Identify which cell holds the provided text, then report its [x, y] central coordinate. 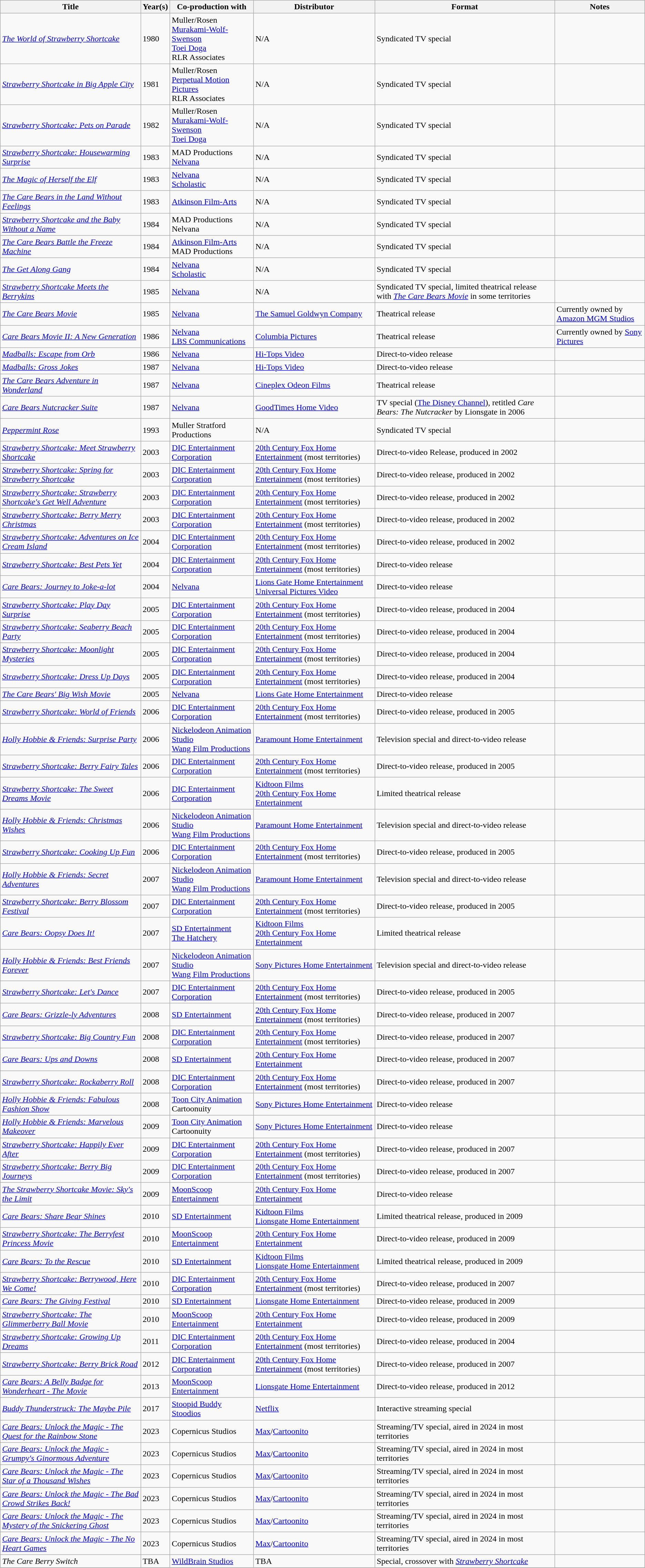
2017 [155, 1409]
Lions Gate Home Entertainment [314, 694]
Muller/RosenMurakami-Wolf-SwensonToei DogaRLR Associates [212, 39]
Strawberry Shortcake: Berry Big Journeys [71, 1172]
Strawberry Shortcake: Let's Dance [71, 992]
Strawberry Shortcake: Berry Fairy Tales [71, 766]
Strawberry Shortcake: Berry Merry Christmas [71, 520]
Strawberry Shortcake Meets the Berrykins [71, 292]
Holly Hobbie & Friends: Surprise Party [71, 739]
Distributor [314, 7]
2012 [155, 1364]
Year(s) [155, 7]
Strawberry Shortcake: The Glimmerberry Ball Movie [71, 1319]
Strawberry Shortcake: Housewarming Surprise [71, 157]
Special, crossover with Strawberry Shortcake [465, 1561]
Care Bears: Unlock the Magic - The Mystery of the Snickering Ghost [71, 1521]
Care Bears: Unlock the Magic - The Star of a Thousand Wishes [71, 1476]
Currently owned by Amazon MGM Studios [600, 314]
Buddy Thunderstruck: The Maybe Pile [71, 1409]
Care Bears: The Giving Festival [71, 1301]
GoodTimes Home Video [314, 407]
Muller/RosenMurakami-Wolf-SwensonToei Doga [212, 125]
Currently owned by Sony Pictures [600, 336]
The Magic of Herself the Elf [71, 179]
The Care Bears Adventure in Wonderland [71, 385]
Strawberry Shortcake: The Berryfest Princess Movie [71, 1239]
Care Bears: Unlock the Magic - The Quest for the Rainbow Stone [71, 1431]
Care Bears: Share Bear Shines [71, 1216]
Care Bears: Unlock the Magic - The No Heart Games [71, 1543]
Care Bears: Unlock the Magic - The Bad Crowd Strikes Back! [71, 1498]
Co-production with [212, 7]
Holly Hobbie & Friends: Fabulous Fashion Show [71, 1104]
TV special (The Disney Channel), retitled Care Bears: The Nutcracker by Lionsgate in 2006 [465, 407]
2011 [155, 1341]
Notes [600, 7]
Strawberry Shortcake: Berry Blossom Festival [71, 906]
1982 [155, 125]
Peppermint Rose [71, 430]
Strawberry Shortcake: Best Pets Yet [71, 564]
Strawberry Shortcake: Cooking Up Fun [71, 852]
Strawberry Shortcake: Seaberry Beach Party [71, 631]
1980 [155, 39]
Care Bears: Ups and Downs [71, 1059]
WildBrain Studios [212, 1561]
Care Bears: To the Rescue [71, 1261]
Strawberry Shortcake: The Sweet Dreams Movie [71, 793]
Care Bears: Grizzle-ly Adventures [71, 1015]
The Get Along Gang [71, 269]
1981 [155, 84]
Title [71, 7]
Madballs: Escape from Orb [71, 354]
Care Bears: Oopsy Does It! [71, 933]
NelvanaLBS Communications [212, 336]
Strawberry Shortcake: Play Day Surprise [71, 609]
Stoopid Buddy Stoodios [212, 1409]
Strawberry Shortcake: Adventures on Ice Cream Island [71, 542]
Strawberry Shortcake: Meet Strawberry Shortcake [71, 452]
Strawberry Shortcake: Berry Brick Road [71, 1364]
Interactive streaming special [465, 1409]
Madballs: Gross Jokes [71, 367]
Columbia Pictures [314, 336]
Syndicated TV special, limited theatrical release with The Care Bears Movie in some territories [465, 292]
Strawberry Shortcake: Strawberry Shortcake's Get Well Adventure [71, 497]
1993 [155, 430]
Holly Hobbie & Friends: Secret Adventures [71, 879]
Strawberry Shortcake: Berrywood, Here We Come! [71, 1283]
Atkinson Film-ArtsMAD Productions [212, 247]
SD EntertainmentThe Hatchery [212, 933]
Holly Hobbie & Friends: Best Friends Forever [71, 965]
The Care Bears Movie [71, 314]
Cineplex Odeon Films [314, 385]
The Care Berry Switch [71, 1561]
Strawberry Shortcake: Pets on Parade [71, 125]
Lions Gate Home EntertainmentUniversal Pictures Video [314, 587]
Strawberry Shortcake: Big Country Fun [71, 1037]
Strawberry Shortcake: World of Friends [71, 712]
Holly Hobbie & Friends: Marvelous Makeover [71, 1127]
Atkinson Film-Arts [212, 202]
Strawberry Shortcake: Moonlight Mysteries [71, 654]
Care Bears: A Belly Badge for Wonderheart - The Movie [71, 1386]
Muller/RosenPerpetual Motion PicturesRLR Associates [212, 84]
The Care Bears Battle the Freeze Machine [71, 247]
Holly Hobbie & Friends: Christmas Wishes [71, 825]
Care Bears Movie II: A New Generation [71, 336]
Direct-to-video release, produced in 2012 [465, 1386]
Care Bears: Unlock the Magic - Grumpy's Ginormous Adventure [71, 1454]
2013 [155, 1386]
The Care Bears' Big Wish Movie [71, 694]
The Care Bears in the Land Without Feelings [71, 202]
The World of Strawberry Shortcake [71, 39]
Strawberry Shortcake: Growing Up Dreams [71, 1341]
Care Bears Nutcracker Suite [71, 407]
Format [465, 7]
Netflix [314, 1409]
Muller Stratford Productions [212, 430]
Strawberry Shortcake and the Baby Without a Name [71, 224]
Care Bears: Journey to Joke-a-lot [71, 587]
Strawberry Shortcake: Rockaberry Roll [71, 1081]
Strawberry Shortcake in Big Apple City [71, 84]
Strawberry Shortcake: Spring for Strawberry Shortcake [71, 475]
Strawberry Shortcake: Dress Up Days [71, 676]
Strawberry Shortcake: Happily Ever After [71, 1149]
Direct-to-video Release, produced in 2002 [465, 452]
The Strawberry Shortcake Movie: Sky's the Limit [71, 1194]
The Samuel Goldwyn Company [314, 314]
